Pinpoint the cell where the given text exists, returning its (X, Y) midpoint coordinate. 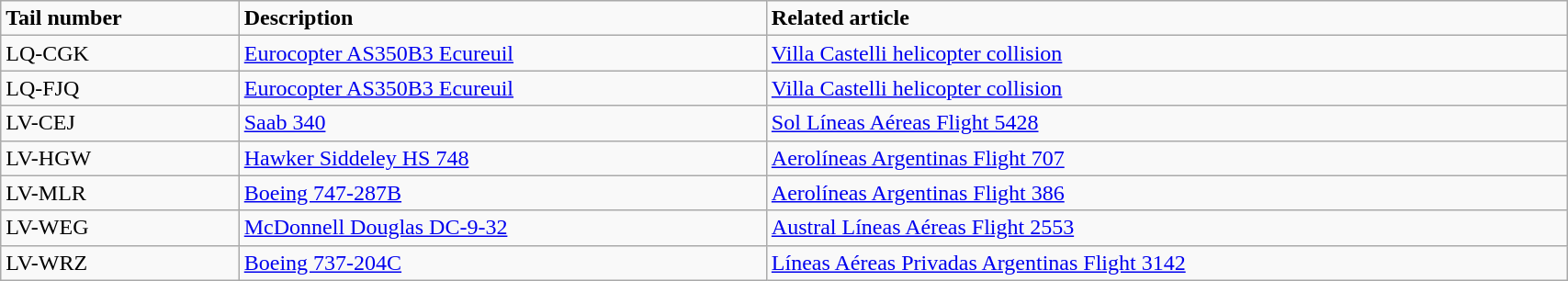
Boeing 737-204C (502, 263)
Líneas Aéreas Privadas Argentinas Flight 3142 (1167, 263)
LQ-FJQ (119, 88)
Aerolíneas Argentinas Flight 707 (1167, 158)
LV-WRZ (119, 263)
LV-WEG (119, 228)
Saab 340 (502, 123)
Austral Líneas Aéreas Flight 2553 (1167, 228)
LV-MLR (119, 193)
LV-HGW (119, 158)
Tail number (119, 18)
McDonnell Douglas DC-9-32 (502, 228)
Related article (1167, 18)
Sol Líneas Aéreas Flight 5428 (1167, 123)
LQ-CGK (119, 53)
Boeing 747-287B (502, 193)
Hawker Siddeley HS 748 (502, 158)
Aerolíneas Argentinas Flight 386 (1167, 193)
Description (502, 18)
LV-CEJ (119, 123)
